Locate the cell with the specified text and output its [x, y] center coordinate. 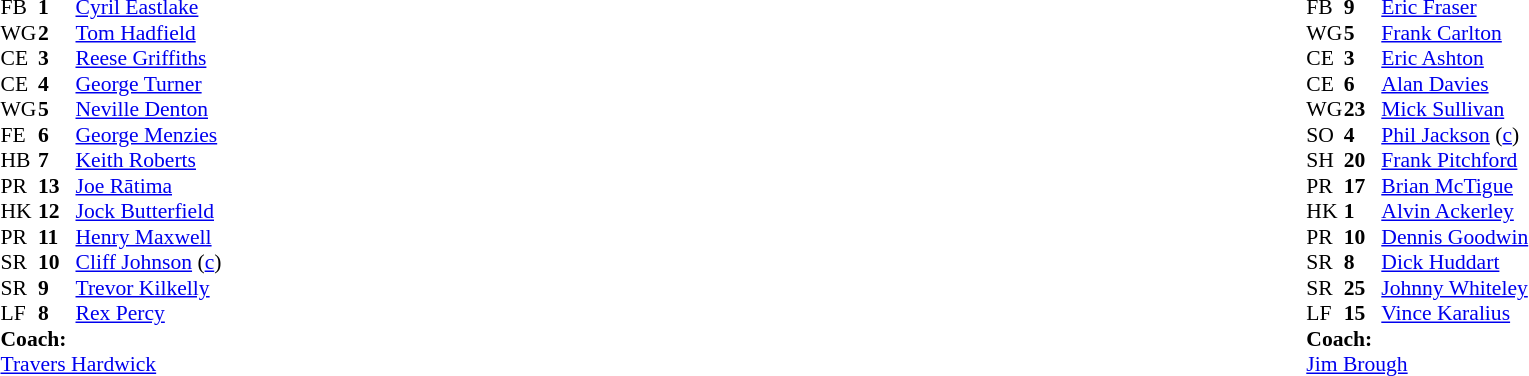
1 [1363, 211]
Frank Pitchford [1454, 161]
2 [57, 33]
11 [57, 237]
Joe Rātima [149, 186]
Rex Percy [149, 313]
7 [57, 161]
20 [1363, 161]
Mick Sullivan [1454, 109]
Brian McTigue [1454, 186]
Keith Roberts [149, 161]
Trevor Kilkelly [149, 288]
17 [1363, 186]
Vince Karalius [1454, 313]
Alan Davies [1454, 84]
George Turner [149, 84]
Frank Carlton [1454, 33]
Dick Huddart [1454, 263]
9 [57, 288]
Neville Denton [149, 109]
23 [1363, 109]
HB [19, 161]
Dennis Goodwin [1454, 237]
Jock Butterfield [149, 211]
Johnny Whiteley [1454, 288]
15 [1363, 313]
Henry Maxwell [149, 237]
Reese Griffiths [149, 59]
George Menzies [149, 135]
Tom Hadfield [149, 33]
FE [19, 135]
Cliff Johnson (c) [149, 263]
13 [57, 186]
12 [57, 211]
25 [1363, 288]
SH [1325, 161]
Eric Ashton [1454, 59]
Phil Jackson (c) [1454, 135]
SO [1325, 135]
Alvin Ackerley [1454, 211]
